Scan for the cell matching the given text and deliver its [X, Y] coordinate at center. 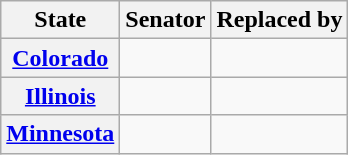
Minnesota [60, 134]
Replaced by [280, 20]
Colorado [60, 58]
Senator [166, 20]
State [60, 20]
Illinois [60, 96]
